Determine the (x, y) coordinate at the center of the cell enclosing the given text.  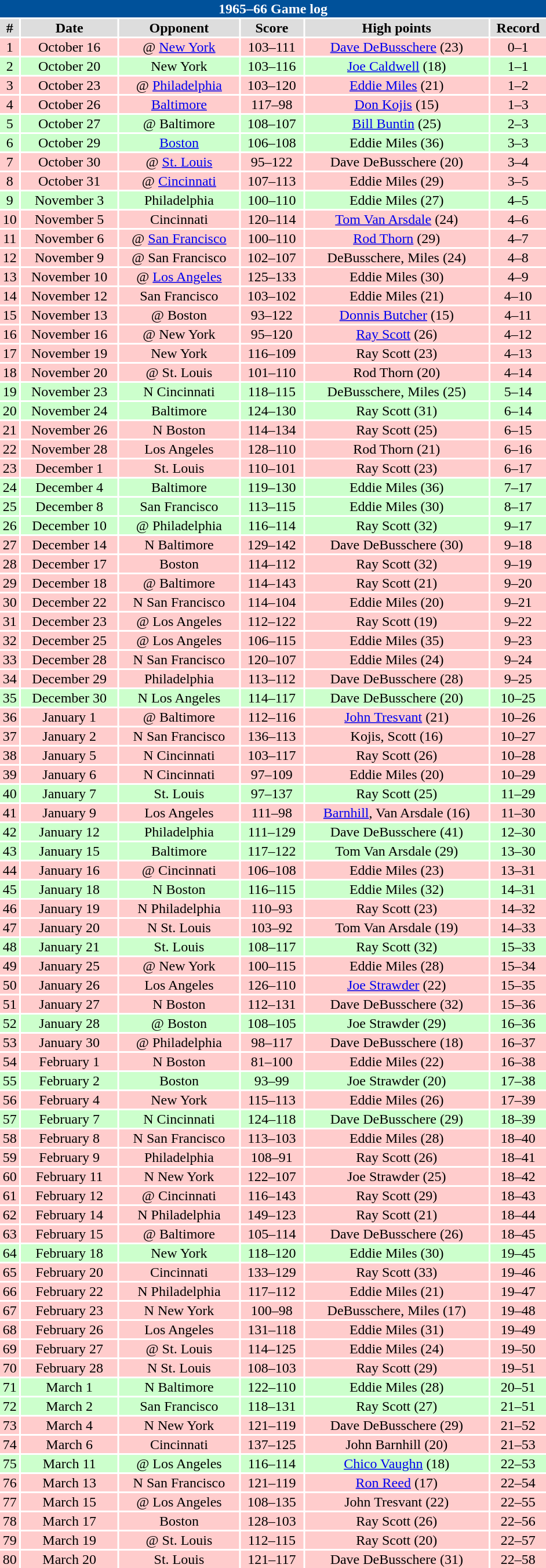
16 (9, 334)
110–93 (272, 908)
116–115 (272, 889)
Eddie Miles (29) (396, 181)
March 6 (69, 1444)
Eddie Miles (26) (396, 1100)
March 2 (69, 1406)
N Los Angeles (179, 698)
November 10 (69, 277)
November 20 (69, 372)
9–17 (518, 526)
112–131 (272, 1004)
116–143 (272, 1196)
Dave DeBusschere (31) (396, 1559)
October 29 (69, 143)
Eddie Miles (31) (396, 1330)
4–8 (518, 258)
4–7 (518, 238)
10–29 (518, 774)
4–14 (518, 372)
17 (9, 353)
December 8 (69, 506)
9 (9, 200)
113–103 (272, 1138)
48 (9, 947)
16–38 (518, 1062)
12 (9, 258)
44 (9, 870)
103–117 (272, 755)
95–120 (272, 334)
136–113 (272, 736)
Opponent (179, 28)
19 (9, 392)
4–13 (518, 353)
108–103 (272, 1368)
February 12 (69, 1196)
74 (9, 1444)
3–5 (518, 181)
October 20 (69, 66)
9–25 (518, 679)
John Barnhill (20) (396, 1444)
1–3 (518, 104)
November 28 (69, 449)
50 (9, 985)
58 (9, 1138)
40 (9, 794)
January 19 (69, 908)
7–17 (518, 487)
15–36 (518, 1004)
Ray Scott (19) (396, 621)
17–39 (518, 1100)
19–50 (518, 1349)
114–112 (272, 564)
114–134 (272, 430)
9–22 (518, 621)
34 (9, 679)
10–28 (518, 755)
Dave DeBusschere (32) (396, 1004)
4–5 (518, 200)
November 3 (69, 200)
137–125 (272, 1444)
65 (9, 1272)
10–25 (518, 698)
Tom Van Arsdale (24) (396, 219)
December 22 (69, 602)
February 28 (69, 1368)
21–52 (518, 1425)
108–91 (272, 1157)
10–26 (518, 717)
Dave DeBusschere (28) (396, 679)
14–33 (518, 928)
67 (9, 1310)
103–120 (272, 85)
Eddie Miles (23) (396, 870)
32 (9, 640)
Chico Vaughn (18) (396, 1464)
October 23 (69, 85)
John Tresvant (21) (396, 717)
57 (9, 1119)
62 (9, 1215)
43 (9, 851)
103–102 (272, 296)
4–10 (518, 296)
18 (9, 372)
61 (9, 1196)
February 26 (69, 1330)
February 20 (69, 1272)
February 27 (69, 1349)
1–1 (518, 66)
73 (9, 1425)
4 (9, 104)
December 14 (69, 545)
18–44 (518, 1215)
76 (9, 1483)
December 1 (69, 468)
February 4 (69, 1100)
Ray Scott (31) (396, 411)
37 (9, 736)
106–115 (272, 640)
February 15 (69, 1234)
101–110 (272, 372)
19–51 (518, 1368)
6–15 (518, 430)
120–114 (272, 219)
January 15 (69, 851)
121–117 (272, 1559)
69 (9, 1349)
22–55 (518, 1502)
133–129 (272, 1272)
December 30 (69, 698)
70 (9, 1368)
60 (9, 1176)
January 27 (69, 1004)
December 17 (69, 564)
128–110 (272, 449)
October 27 (69, 124)
122–110 (272, 1387)
8 (9, 181)
9–21 (518, 602)
Rod Thorn (29) (396, 238)
124–130 (272, 411)
2–3 (518, 124)
15 (9, 315)
11 (9, 238)
Ray Scott (20) (396, 1540)
81–100 (272, 1062)
November 26 (69, 430)
54 (9, 1062)
59 (9, 1157)
18–40 (518, 1138)
55 (9, 1081)
78 (9, 1521)
March 20 (69, 1559)
19–45 (518, 1253)
January 1 (69, 717)
November 19 (69, 353)
16–36 (518, 1023)
111–98 (272, 813)
22–58 (518, 1559)
102–107 (272, 258)
9–23 (518, 640)
103–116 (272, 66)
36 (9, 717)
149–123 (272, 1215)
10–27 (518, 736)
108–105 (272, 1023)
January 2 (69, 736)
Ray Scott (33) (396, 1272)
Dave DeBusschere (41) (396, 832)
9–24 (518, 660)
114–117 (272, 698)
29 (9, 583)
January 25 (69, 966)
47 (9, 928)
22 (9, 449)
5 (9, 124)
Joe Strawder (20) (396, 1081)
December 10 (69, 526)
66 (9, 1291)
97–137 (272, 794)
13–31 (518, 870)
January 7 (69, 794)
113–112 (272, 679)
46 (9, 908)
103–111 (272, 47)
98–117 (272, 1042)
18–43 (518, 1196)
53 (9, 1042)
November 16 (69, 334)
15–35 (518, 985)
97–109 (272, 774)
November 13 (69, 315)
February 11 (69, 1176)
5–14 (518, 392)
Barnhill, Van Arsdale (16) (396, 813)
108–107 (272, 124)
16–37 (518, 1042)
20–51 (518, 1387)
95–122 (272, 162)
Don Kojis (15) (396, 104)
12–30 (518, 832)
41 (9, 813)
January 26 (69, 985)
December 18 (69, 583)
19–46 (518, 1272)
114–125 (272, 1349)
51 (9, 1004)
February 14 (69, 1215)
31 (9, 621)
119–130 (272, 487)
18–42 (518, 1176)
122–107 (272, 1176)
110–101 (272, 468)
21–53 (518, 1444)
45 (9, 889)
112–115 (272, 1540)
3 (9, 85)
72 (9, 1406)
January 20 (69, 928)
Joe Strawder (25) (396, 1176)
0–1 (518, 47)
March 17 (69, 1521)
100–115 (272, 966)
December 29 (69, 679)
49 (9, 966)
Joe Strawder (22) (396, 985)
December 28 (69, 660)
1 (9, 47)
9–18 (518, 545)
21 (9, 430)
19–47 (518, 1291)
111–129 (272, 832)
9–20 (518, 583)
20 (9, 411)
114–104 (272, 602)
38 (9, 755)
11–30 (518, 813)
8–17 (518, 506)
68 (9, 1330)
November 9 (69, 258)
128–103 (272, 1521)
November 6 (69, 238)
6–17 (518, 468)
Ray Scott (27) (396, 1406)
Eddie Miles (35) (396, 640)
35 (9, 698)
39 (9, 774)
114–143 (272, 583)
103–92 (272, 928)
Tom Van Arsdale (19) (396, 928)
4–11 (518, 315)
Dave DeBusschere (18) (396, 1042)
6–16 (518, 449)
21–51 (518, 1406)
77 (9, 1502)
105–114 (272, 1234)
107–113 (272, 181)
126–110 (272, 985)
19–48 (518, 1310)
February 8 (69, 1138)
42 (9, 832)
February 2 (69, 1081)
118–115 (272, 392)
Score (272, 28)
Joe Caldwell (18) (396, 66)
93–99 (272, 1081)
Record (518, 28)
113–115 (272, 506)
10 (9, 219)
December 23 (69, 621)
October 16 (69, 47)
March 13 (69, 1483)
February 1 (69, 1062)
October 31 (69, 181)
14–31 (518, 889)
January 5 (69, 755)
Dave DeBusschere (23) (396, 47)
December 4 (69, 487)
October 30 (69, 162)
Dave DeBusschere (26) (396, 1234)
March 4 (69, 1425)
January 28 (69, 1023)
18–45 (518, 1234)
124–118 (272, 1119)
3–3 (518, 143)
Date (69, 28)
March 19 (69, 1540)
3–4 (518, 162)
4–12 (518, 334)
131–118 (272, 1330)
100–98 (272, 1310)
18–41 (518, 1157)
75 (9, 1464)
116–109 (272, 353)
115–113 (272, 1100)
19–49 (518, 1330)
9–19 (518, 564)
118–120 (272, 1253)
# (9, 28)
6 (9, 143)
28 (9, 564)
52 (9, 1023)
108–117 (272, 947)
129–142 (272, 545)
February 7 (69, 1119)
26 (9, 526)
14–32 (518, 908)
November 12 (69, 296)
Eddie Miles (22) (396, 1062)
56 (9, 1100)
117–98 (272, 104)
64 (9, 1253)
March 11 (69, 1464)
125–133 (272, 277)
80 (9, 1559)
22–54 (518, 1483)
18–39 (518, 1119)
11–29 (518, 794)
63 (9, 1234)
112–116 (272, 717)
Rod Thorn (21) (396, 449)
Kojis, Scott (16) (396, 736)
17–38 (518, 1081)
December 25 (69, 640)
7 (9, 162)
November 23 (69, 392)
John Tresvant (22) (396, 1502)
22–56 (518, 1521)
25 (9, 506)
DeBusschere, Miles (25) (396, 392)
33 (9, 660)
2 (9, 66)
27 (9, 545)
February 23 (69, 1310)
30 (9, 602)
Donnis Butcher (15) (396, 315)
13 (9, 277)
February 22 (69, 1291)
118–131 (272, 1406)
23 (9, 468)
120–107 (272, 660)
93–122 (272, 315)
Bill Buntin (25) (396, 124)
15–33 (518, 947)
Eddie Miles (27) (396, 200)
DeBusschere, Miles (24) (396, 258)
112–122 (272, 621)
1965–66 Game log (273, 9)
1–2 (518, 85)
117–122 (272, 851)
March 15 (69, 1502)
24 (9, 487)
108–135 (272, 1502)
6–14 (518, 411)
79 (9, 1540)
13–30 (518, 851)
14 (9, 296)
Rod Thorn (20) (396, 372)
4–9 (518, 277)
Ron Reed (17) (396, 1483)
22–53 (518, 1464)
October 26 (69, 104)
Tom Van Arsdale (29) (396, 851)
January 12 (69, 832)
February 9 (69, 1157)
January 16 (69, 870)
Joe Strawder (29) (396, 1023)
November 5 (69, 219)
January 9 (69, 813)
January 30 (69, 1042)
DeBusschere, Miles (17) (396, 1310)
March 1 (69, 1387)
4–6 (518, 219)
January 21 (69, 947)
February 18 (69, 1253)
Eddie Miles (32) (396, 889)
15–34 (518, 966)
January 18 (69, 889)
22–57 (518, 1540)
71 (9, 1387)
Dave DeBusschere (30) (396, 545)
January 6 (69, 774)
November 24 (69, 411)
117–112 (272, 1291)
High points (396, 28)
